Find where the given text appears and provide that cell's center as (X, Y) coordinate. 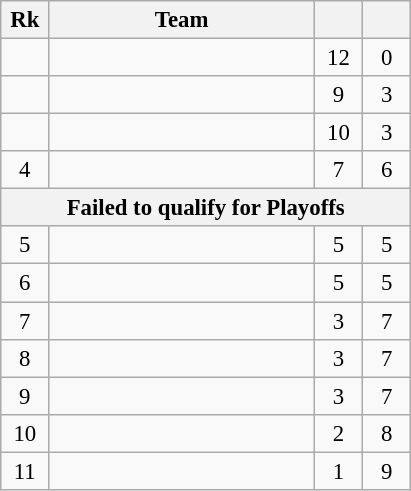
11 (25, 471)
Failed to qualify for Playoffs (206, 208)
Rk (25, 20)
2 (338, 433)
0 (387, 58)
Team (182, 20)
1 (338, 471)
4 (25, 170)
12 (338, 58)
